Return (x, y) of the center of cell containing provided text 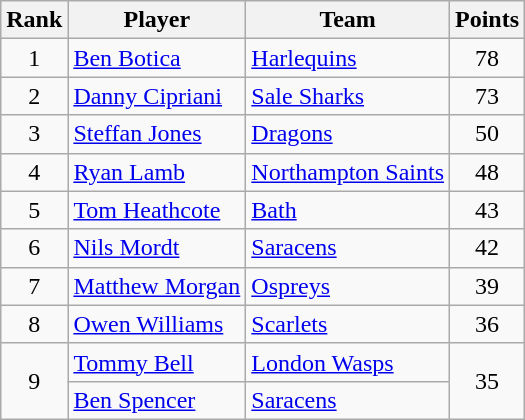
2 (34, 96)
Ryan Lamb (157, 172)
Danny Cipriani (157, 96)
8 (34, 324)
Ben Spencer (157, 400)
Harlequins (348, 58)
Team (348, 20)
Points (488, 20)
Bath (348, 210)
Nils Mordt (157, 248)
Rank (34, 20)
Tom Heathcote (157, 210)
London Wasps (348, 362)
Northampton Saints (348, 172)
6 (34, 248)
9 (34, 381)
1 (34, 58)
50 (488, 134)
Tommy Bell (157, 362)
3 (34, 134)
4 (34, 172)
73 (488, 96)
Player (157, 20)
42 (488, 248)
Matthew Morgan (157, 286)
36 (488, 324)
Sale Sharks (348, 96)
Scarlets (348, 324)
48 (488, 172)
Ospreys (348, 286)
Dragons (348, 134)
Steffan Jones (157, 134)
Owen Williams (157, 324)
Ben Botica (157, 58)
35 (488, 381)
39 (488, 286)
7 (34, 286)
5 (34, 210)
78 (488, 58)
43 (488, 210)
